Identify which cell holds the provided text, then report its [x, y] central coordinate. 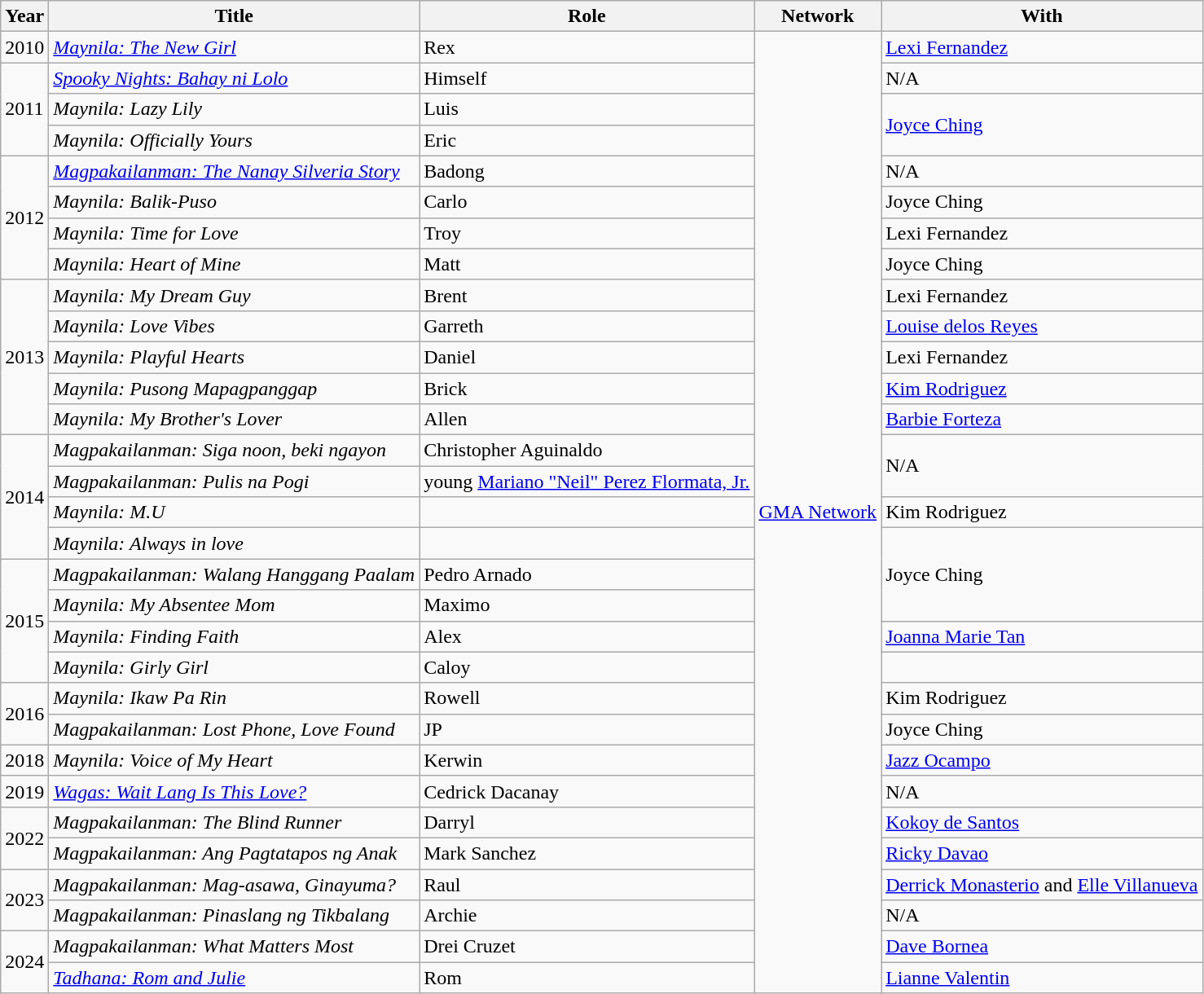
2016 [24, 714]
2010 [24, 47]
Eric [587, 140]
2024 [24, 962]
Louise delos Reyes [1042, 326]
Maynila: Ikaw Pa Rin [235, 698]
2022 [24, 838]
Troy [587, 233]
Cedrick Dacanay [587, 791]
Caloy [587, 667]
Year [24, 16]
Drei Cruzet [587, 947]
Badong [587, 171]
Derrick Monasterio and Elle Villanueva [1042, 884]
Lianne Valentin [1042, 978]
Kokoy de Santos [1042, 822]
Spooky Nights: Bahay ni Lolo [235, 78]
2014 [24, 497]
Barbie Forteza [1042, 420]
Maynila: M.U [235, 512]
Dave Bornea [1042, 947]
Magpakailanman: Siga noon, beki ngayon [235, 451]
Magpakailanman: What Matters Most [235, 947]
Maynila: The New Girl [235, 47]
2023 [24, 899]
Darryl [587, 822]
2019 [24, 791]
Title [235, 16]
2018 [24, 760]
2013 [24, 357]
Alex [587, 636]
Himself [587, 78]
Brent [587, 295]
Jazz Ocampo [1042, 760]
Magpakailanman: Mag-asawa, Ginayuma? [235, 884]
Network [818, 16]
Maynila: Always in love [235, 543]
JP [587, 729]
Maynila: Heart of Mine [235, 264]
Garreth [587, 326]
Magpakailanman: The Nanay Silveria Story [235, 171]
Maynila: Playful Hearts [235, 357]
Mark Sanchez [587, 853]
Joanna Marie Tan [1042, 636]
Role [587, 16]
Maynila: Officially Yours [235, 140]
Maynila: Girly Girl [235, 667]
Ricky Davao [1042, 853]
Rex [587, 47]
Luis [587, 109]
Wagas: Wait Lang Is This Love? [235, 791]
Raul [587, 884]
Archie [587, 916]
Rom [587, 978]
Maynila: Finding Faith [235, 636]
Matt [587, 264]
Magpakailanman: Lost Phone, Love Found [235, 729]
Magpakailanman: Pulis na Pogi [235, 482]
With [1042, 16]
Magpakailanman: The Blind Runner [235, 822]
Carlo [587, 202]
Maynila: My Dream Guy [235, 295]
Maynila: Voice of My Heart [235, 760]
Maynila: My Absentee Mom [235, 605]
Magpakailanman: Walang Hanggang Paalam [235, 574]
Brick [587, 389]
Maynila: Love Vibes [235, 326]
young Mariano "Neil" Perez Flormata, Jr. [587, 482]
Magpakailanman: Ang Pagtatapos ng Anak [235, 853]
Maynila: Balik-Puso [235, 202]
Daniel [587, 357]
Kerwin [587, 760]
2012 [24, 218]
Maynila: Time for Love [235, 233]
Maximo [587, 605]
Rowell [587, 698]
2011 [24, 109]
Tadhana: Rom and Julie [235, 978]
Pedro Arnado [587, 574]
Magpakailanman: Pinaslang ng Tikbalang [235, 916]
GMA Network [818, 512]
2015 [24, 621]
Maynila: Pusong Mapagpanggap [235, 389]
Christopher Aguinaldo [587, 451]
Maynila: Lazy Lily [235, 109]
Maynila: My Brother's Lover [235, 420]
Allen [587, 420]
